Scan for the cell matching the given text and deliver its [x, y] coordinate at center. 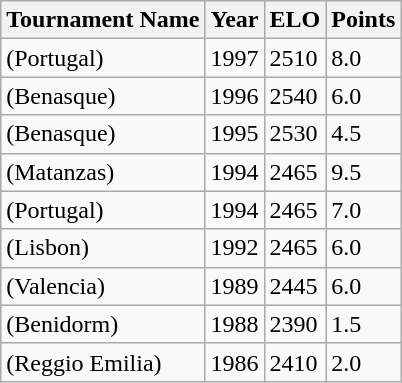
2445 [295, 286]
1995 [234, 134]
2410 [295, 362]
2.0 [364, 362]
1986 [234, 362]
2530 [295, 134]
(Benidorm) [103, 324]
Year [234, 20]
2390 [295, 324]
2540 [295, 96]
(Matanzas) [103, 172]
8.0 [364, 58]
ELO [295, 20]
(Reggio Emilia) [103, 362]
(Lisbon) [103, 248]
4.5 [364, 134]
1.5 [364, 324]
9.5 [364, 172]
1997 [234, 58]
1992 [234, 248]
1988 [234, 324]
1996 [234, 96]
1989 [234, 286]
7.0 [364, 210]
(Valencia) [103, 286]
Points [364, 20]
Tournament Name [103, 20]
2510 [295, 58]
